Return the (X, Y) coordinate for the center point of the cell that contains the specified text.  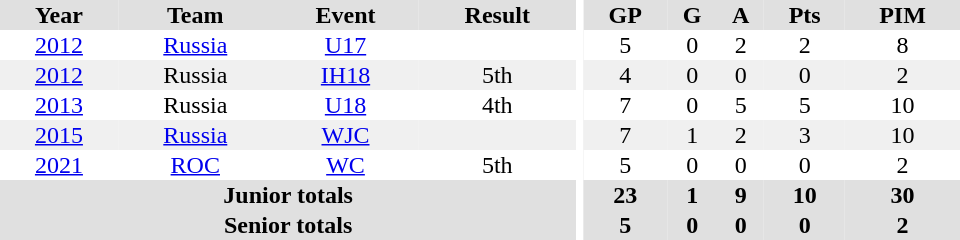
Senior totals (288, 225)
23 (625, 195)
2015 (59, 135)
2013 (59, 105)
4 (625, 75)
U17 (346, 45)
Year (59, 15)
IH18 (346, 75)
9 (740, 195)
4th (497, 105)
G (692, 15)
WC (346, 165)
WJC (346, 135)
ROC (196, 165)
8 (902, 45)
PIM (902, 15)
Pts (804, 15)
GP (625, 15)
Junior totals (288, 195)
A (740, 15)
2021 (59, 165)
U18 (346, 105)
Team (196, 15)
30 (902, 195)
Event (346, 15)
3 (804, 135)
Result (497, 15)
